Detect which cell encompasses the target text, then output its (x, y) center coordinate. 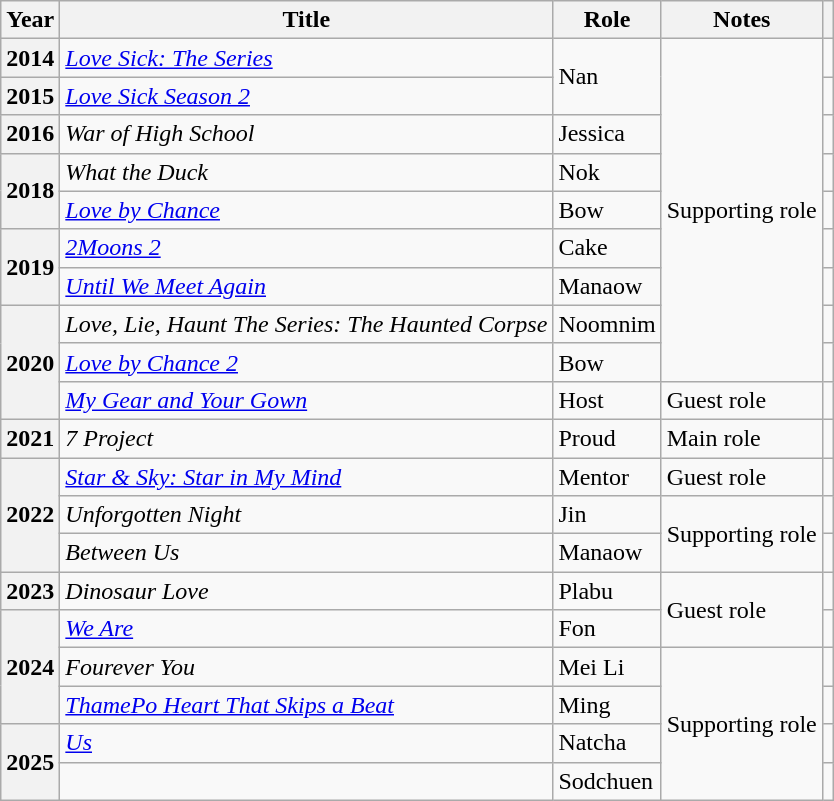
2022 (30, 515)
We Are (306, 629)
Love by Chance 2 (306, 362)
Nan (607, 77)
2018 (30, 191)
Notes (742, 20)
Love by Chance (306, 210)
7 Project (306, 438)
Fon (607, 629)
Title (306, 20)
2021 (30, 438)
2015 (30, 96)
Cake (607, 248)
Ming (607, 705)
Star & Sky: Star in My Mind (306, 477)
My Gear and Your Gown (306, 400)
Fourever You (306, 667)
Until We Meet Again (306, 286)
Sodchuen (607, 781)
2014 (30, 58)
ThamePo Heart That Skips a Beat (306, 705)
Love, Lie, Haunt The Series: The Haunted Corpse (306, 324)
Dinosaur Love (306, 591)
Natcha (607, 743)
War of High School (306, 134)
Year (30, 20)
2025 (30, 762)
Mentor (607, 477)
2024 (30, 667)
Main role (742, 438)
2023 (30, 591)
Jessica (607, 134)
Mei Li (607, 667)
Unforgotten Night (306, 515)
2019 (30, 267)
Noomnim (607, 324)
Plabu (607, 591)
Us (306, 743)
Role (607, 20)
Host (607, 400)
2020 (30, 362)
Love Sick: The Series (306, 58)
Love Sick Season 2 (306, 96)
Jin (607, 515)
What the Duck (306, 172)
Between Us (306, 553)
2016 (30, 134)
Nok (607, 172)
2Moons 2 (306, 248)
Proud (607, 438)
